For the text-containing cell, return its midpoint in [X, Y] coordinate format. 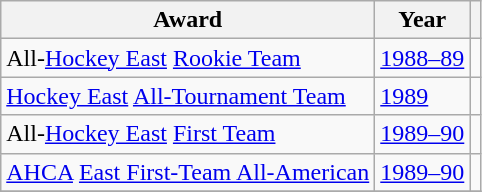
All-Hockey East Rookie Team [188, 58]
1988–89 [422, 58]
1989 [422, 96]
AHCA East First-Team All-American [188, 172]
All-Hockey East First Team [188, 134]
Hockey East All-Tournament Team [188, 96]
Year [422, 20]
Award [188, 20]
